Extract the (x, y) coordinate from the center of the cell holding the provided text.  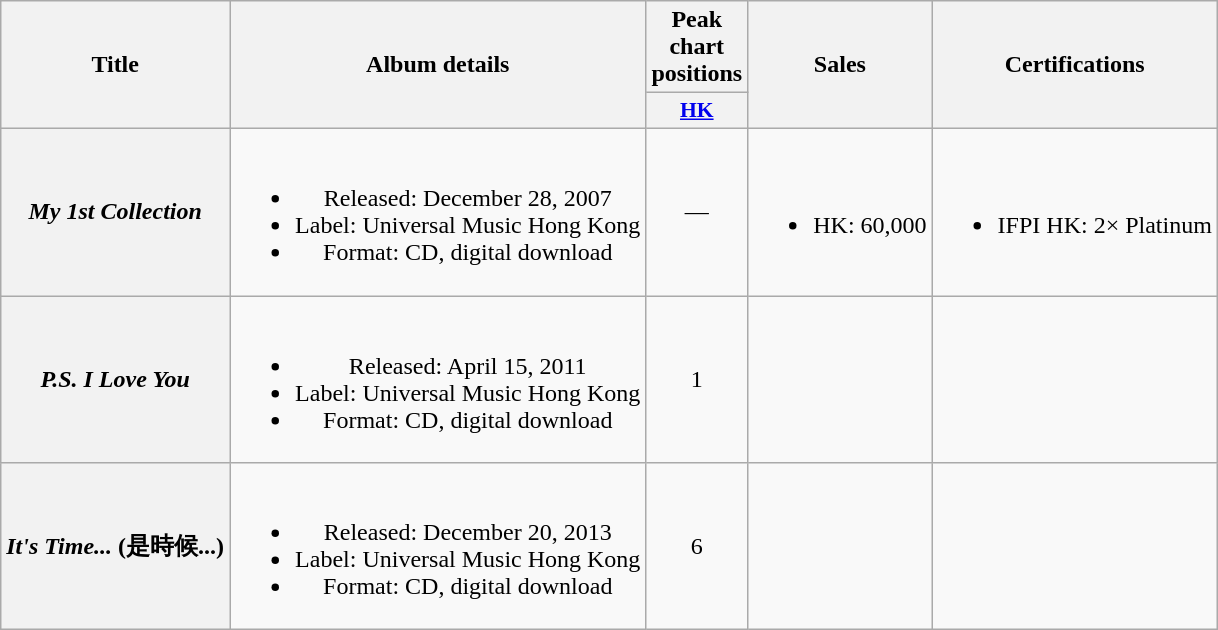
Released: April 15, 2011Label: Universal Music Hong KongFormat: CD, digital download (438, 380)
6 (697, 546)
HK (697, 111)
My 1st Collection (116, 212)
IFPI HK: 2× Platinum (1074, 212)
It's Time... (是時候...) (116, 546)
Certifications (1074, 65)
Sales (840, 65)
1 (697, 380)
Album details (438, 65)
Peak chart positions (697, 47)
Title (116, 65)
— (697, 212)
Released: December 20, 2013Label: Universal Music Hong KongFormat: CD, digital download (438, 546)
Released: December 28, 2007Label: Universal Music Hong KongFormat: CD, digital download (438, 212)
P.S. I Love You (116, 380)
HK: 60,000 (840, 212)
